Detect which cell encompasses the target text, then output its (X, Y) center coordinate. 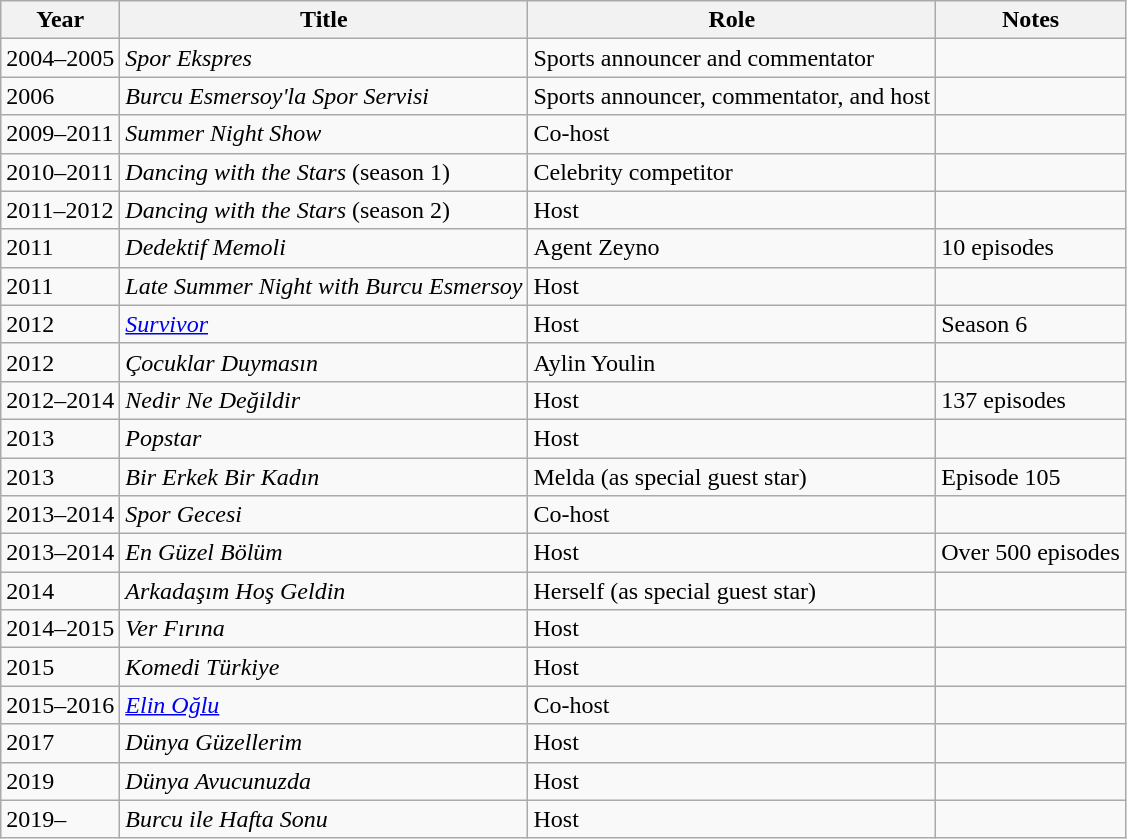
2011–2012 (60, 210)
2009–2011 (60, 134)
Dancing with the Stars (season 1) (324, 172)
Dancing with the Stars (season 2) (324, 210)
2019 (60, 781)
Over 500 episodes (1031, 553)
Survivor (324, 324)
2012–2014 (60, 400)
Notes (1031, 20)
Herself (as special guest star) (732, 591)
Celebrity competitor (732, 172)
2010–2011 (60, 172)
Dünya Güzellerim (324, 743)
Arkadaşım Hoş Geldin (324, 591)
Role (732, 20)
Title (324, 20)
2017 (60, 743)
Spor Ekspres (324, 58)
2006 (60, 96)
Popstar (324, 438)
Episode 105 (1031, 477)
Year (60, 20)
Summer Night Show (324, 134)
Sports announcer and commentator (732, 58)
2019– (60, 819)
2015 (60, 667)
Ver Fırına (324, 629)
Dünya Avucunuzda (324, 781)
Elin Oğlu (324, 705)
Burcu Esmersoy'la Spor Servisi (324, 96)
Spor Gecesi (324, 515)
Agent Zeyno (732, 248)
En Güzel Bölüm (324, 553)
2004–2005 (60, 58)
10 episodes (1031, 248)
Melda (as special guest star) (732, 477)
Dedektif Memoli (324, 248)
2015–2016 (60, 705)
Nedir Ne Değildir (324, 400)
Burcu ile Hafta Sonu (324, 819)
2014 (60, 591)
Çocuklar Duymasın (324, 362)
Season 6 (1031, 324)
Komedi Türkiye (324, 667)
Bir Erkek Bir Kadın (324, 477)
Late Summer Night with Burcu Esmersoy (324, 286)
137 episodes (1031, 400)
Aylin Youlin (732, 362)
2014–2015 (60, 629)
Sports announcer, commentator, and host (732, 96)
